Return [x, y] of the center of cell containing provided text 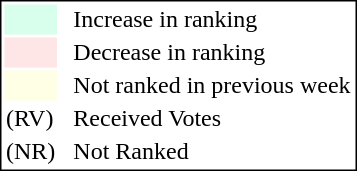
Increase in ranking [212, 19]
(RV) [30, 119]
(NR) [30, 151]
Decrease in ranking [212, 53]
Not Ranked [212, 151]
Received Votes [212, 119]
Not ranked in previous week [212, 85]
